Find where the given text appears and provide that cell's center as [x, y] coordinate. 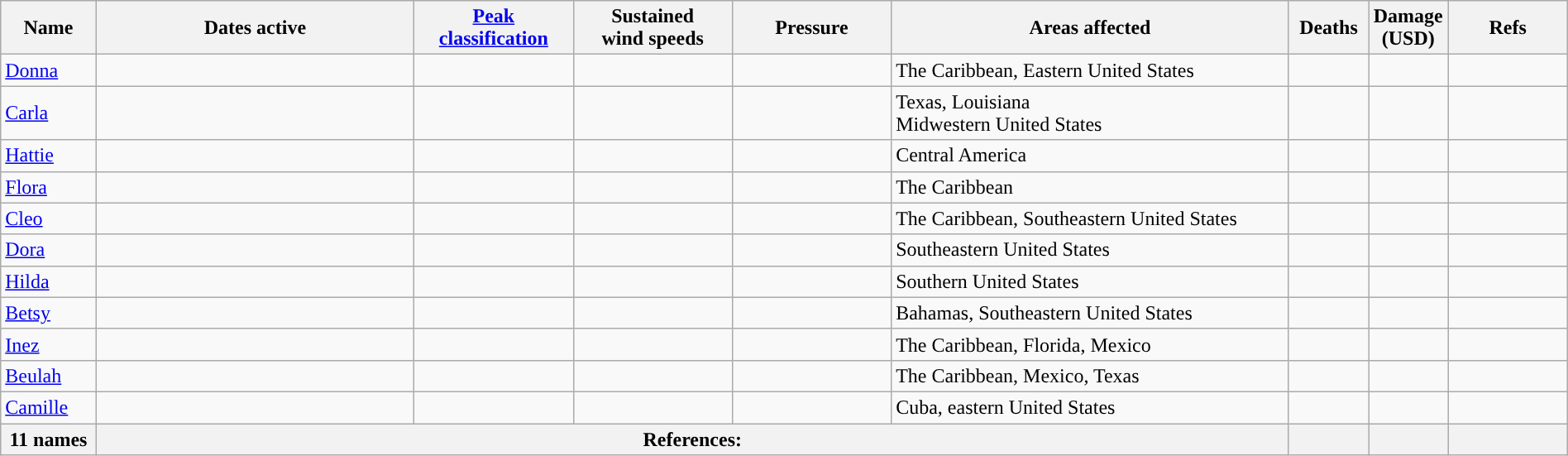
Texas, LouisianaMidwestern United States [1090, 113]
Camille [48, 407]
Name [48, 28]
Betsy [48, 313]
Refs [1508, 28]
Southeastern United States [1090, 250]
Sustainedwind speeds [653, 28]
Pressure [811, 28]
Beulah [48, 376]
The Caribbean, Florida, Mexico [1090, 344]
Donna [48, 70]
Damage(USD) [1408, 28]
Dates active [255, 28]
Peak classification [494, 28]
Carla [48, 113]
Bahamas, Southeastern United States [1090, 313]
11 names [48, 439]
Central America [1090, 156]
Cuba, eastern United States [1090, 407]
The Caribbean [1090, 187]
Inez [48, 344]
Cleo [48, 218]
Deaths [1328, 28]
Flora [48, 187]
Dora [48, 250]
Hattie [48, 156]
Areas affected [1090, 28]
Southern United States [1090, 281]
References: [692, 439]
The Caribbean, Southeastern United States [1090, 218]
Hilda [48, 281]
The Caribbean, Eastern United States [1090, 70]
The Caribbean, Mexico, Texas [1090, 376]
